Extract the (x, y) coordinate from the center of the cell holding the provided text.  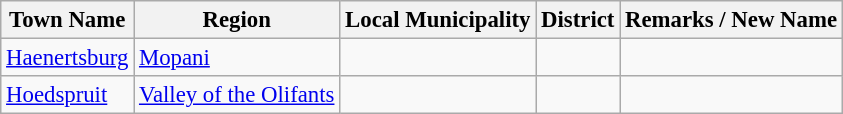
Mopani (237, 58)
Hoedspruit (68, 95)
Town Name (68, 20)
Region (237, 20)
Valley of the Olifants (237, 95)
Local Municipality (438, 20)
Haenertsburg (68, 58)
Remarks / New Name (732, 20)
District (578, 20)
